Detect which cell encompasses the target text, then output its [x, y] center coordinate. 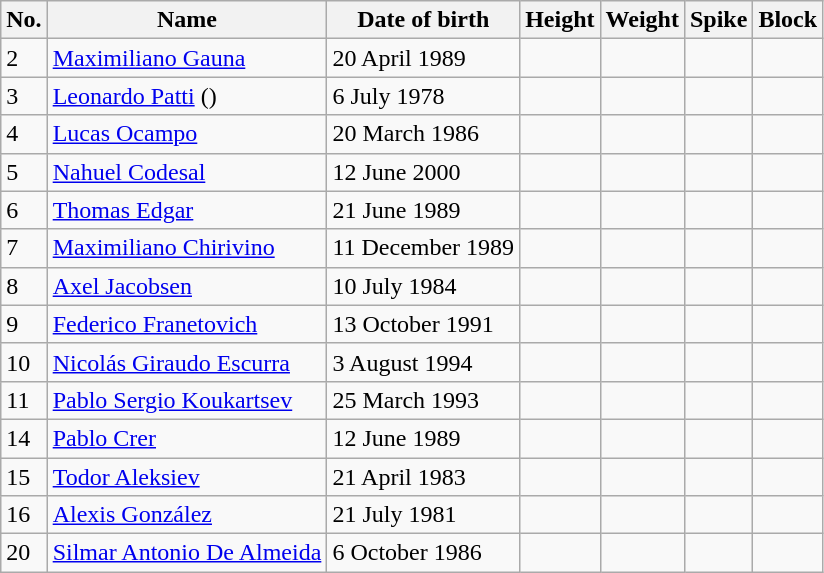
Maximiliano Chirivino [187, 248]
Leonardo Patti () [187, 96]
12 June 1989 [424, 438]
Thomas Edgar [187, 210]
Alexis González [187, 515]
Name [187, 20]
Nahuel Codesal [187, 172]
Maximiliano Gauna [187, 58]
3 [24, 96]
15 [24, 477]
10 July 1984 [424, 286]
25 March 1993 [424, 400]
Lucas Ocampo [187, 134]
11 [24, 400]
Height [560, 20]
Todor Aleksiev [187, 477]
Date of birth [424, 20]
Silmar Antonio De Almeida [187, 553]
10 [24, 362]
16 [24, 515]
11 December 1989 [424, 248]
Axel Jacobsen [187, 286]
2 [24, 58]
20 March 1986 [424, 134]
8 [24, 286]
20 April 1989 [424, 58]
Weight [642, 20]
21 April 1983 [424, 477]
6 October 1986 [424, 553]
Nicolás Giraudo Escurra [187, 362]
21 June 1989 [424, 210]
21 July 1981 [424, 515]
12 June 2000 [424, 172]
14 [24, 438]
4 [24, 134]
13 October 1991 [424, 324]
6 July 1978 [424, 96]
9 [24, 324]
Federico Franetovich [187, 324]
Spike [718, 20]
6 [24, 210]
5 [24, 172]
No. [24, 20]
7 [24, 248]
20 [24, 553]
3 August 1994 [424, 362]
Block [788, 20]
Pablo Crer [187, 438]
Pablo Sergio Koukartsev [187, 400]
